Detect which cell encompasses the target text, then output its (x, y) center coordinate. 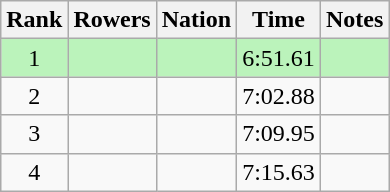
Rowers (112, 20)
6:51.61 (279, 58)
7:02.88 (279, 96)
Notes (354, 20)
7:15.63 (279, 172)
Time (279, 20)
Rank (34, 20)
3 (34, 134)
Nation (196, 20)
7:09.95 (279, 134)
2 (34, 96)
4 (34, 172)
1 (34, 58)
